Locate the cell with the specified text and output its (x, y) center coordinate. 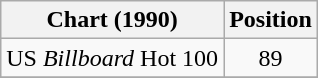
Position (271, 20)
89 (271, 58)
Chart (1990) (112, 20)
US Billboard Hot 100 (112, 58)
